Locate the cell with the specified text and output its [X, Y] center coordinate. 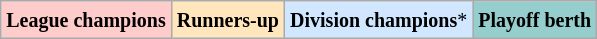
League champions [86, 20]
Playoff berth [535, 20]
Division champions* [379, 20]
Runners-up [228, 20]
